Detect which cell encompasses the target text, then output its (x, y) center coordinate. 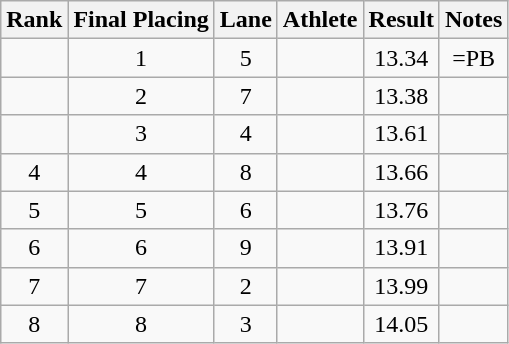
Athlete (320, 20)
14.05 (401, 324)
13.76 (401, 210)
=PB (473, 58)
Result (401, 20)
1 (141, 58)
Notes (473, 20)
13.34 (401, 58)
9 (246, 248)
Rank (34, 20)
13.66 (401, 172)
Final Placing (141, 20)
Lane (246, 20)
13.38 (401, 96)
13.61 (401, 134)
13.91 (401, 248)
13.99 (401, 286)
